Pinpoint the cell where the given text exists, returning its (X, Y) midpoint coordinate. 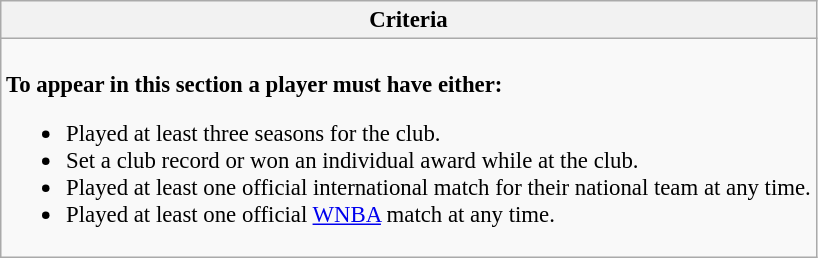
Criteria (408, 20)
